Scan for the cell matching the given text and deliver its [x, y] coordinate at center. 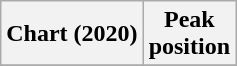
Peakposition [189, 34]
Chart (2020) [72, 34]
